Return the [X, Y] coordinate for the center point of the cell that contains the specified text.  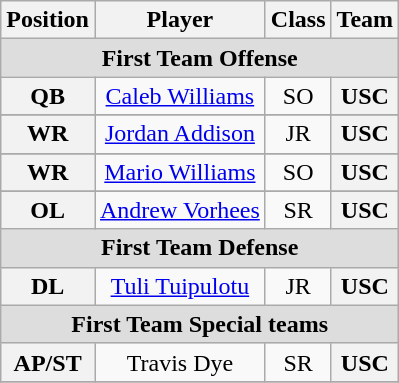
Team [365, 20]
QB [48, 96]
Player [180, 20]
First Team Defense [200, 248]
Andrew Vorhees [180, 210]
AP/ST [48, 362]
Caleb Williams [180, 96]
First Team Special teams [200, 324]
Jordan Addison [180, 134]
Class [298, 20]
First Team Offense [200, 58]
DL [48, 286]
Travis Dye [180, 362]
Tuli Tuipulotu [180, 286]
Position [48, 20]
Mario Williams [180, 172]
OL [48, 210]
